Determine the [X, Y] coordinate at the center of the cell enclosing the given text.  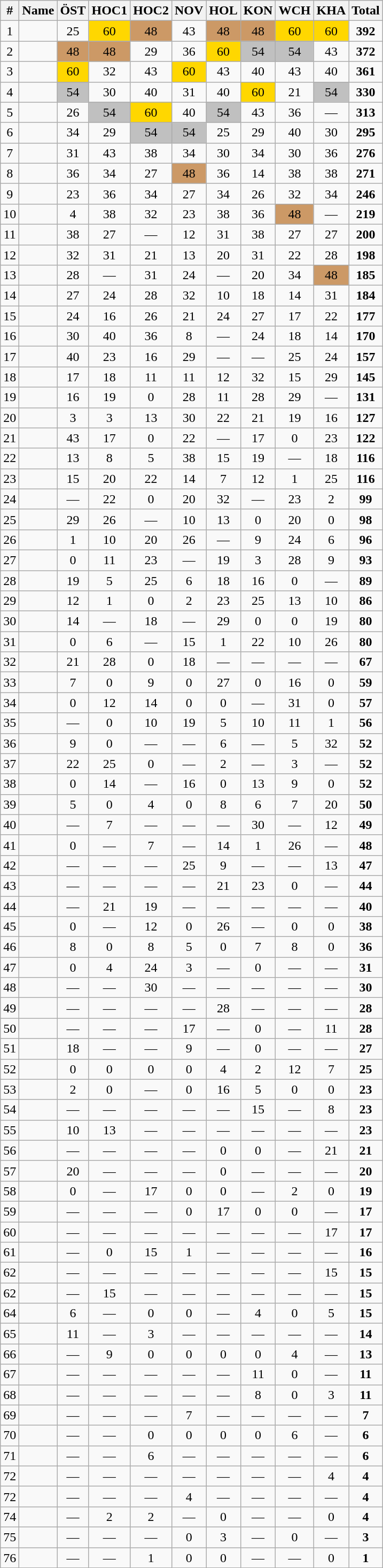
372 [366, 51]
# [10, 11]
46 [10, 947]
86 [366, 601]
65 [10, 1334]
99 [366, 499]
122 [366, 438]
170 [366, 336]
330 [366, 92]
58 [10, 1191]
145 [366, 377]
200 [366, 234]
HOL [223, 11]
HOC2 [151, 11]
184 [366, 296]
127 [366, 418]
55 [10, 1130]
69 [10, 1415]
66 [10, 1354]
68 [10, 1395]
93 [366, 560]
33 [10, 682]
KON [258, 11]
45 [10, 927]
NOV [189, 11]
71 [10, 1456]
75 [10, 1537]
276 [366, 153]
219 [366, 214]
185 [366, 275]
177 [366, 316]
89 [366, 580]
39 [10, 804]
Name [38, 11]
42 [10, 865]
131 [366, 397]
361 [366, 72]
HOC1 [110, 11]
ÖST [73, 11]
51 [10, 1049]
Total [366, 11]
WCH [295, 11]
41 [10, 845]
KHA [331, 11]
157 [366, 357]
61 [10, 1252]
74 [10, 1517]
64 [10, 1313]
392 [366, 31]
295 [366, 133]
246 [366, 194]
98 [366, 519]
96 [366, 540]
35 [10, 723]
53 [10, 1089]
76 [10, 1558]
271 [366, 173]
37 [10, 764]
70 [10, 1435]
198 [366, 255]
313 [366, 112]
